From the cell containing the given text, extract its center point as (x, y) coordinate. 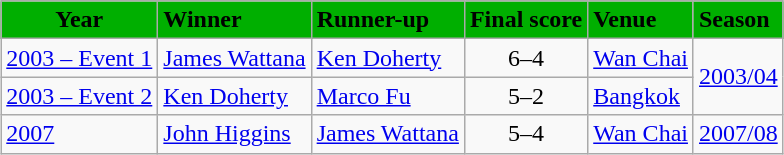
Year (80, 20)
Bangkok (641, 96)
John Higgins (234, 134)
2007/08 (738, 134)
6–4 (526, 58)
2003 – Event 2 (80, 96)
2003/04 (738, 77)
Winner (234, 20)
Runner-up (388, 20)
5–4 (526, 134)
2003 – Event 1 (80, 58)
Venue (641, 20)
2007 (80, 134)
Final score (526, 20)
5–2 (526, 96)
Marco Fu (388, 96)
Season (738, 20)
